Capture the cell that displays the provided text and extract its (x, y) central coordinate. 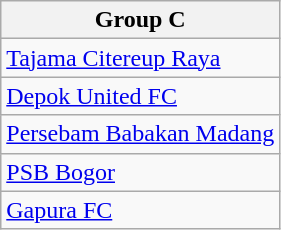
Gapura FC (140, 210)
Persebam Babakan Madang (140, 134)
Tajama Citereup Raya (140, 58)
Group C (140, 20)
Depok United FC (140, 96)
PSB Bogor (140, 172)
